Extract the (X, Y) coordinate from the center of the cell holding the provided text.  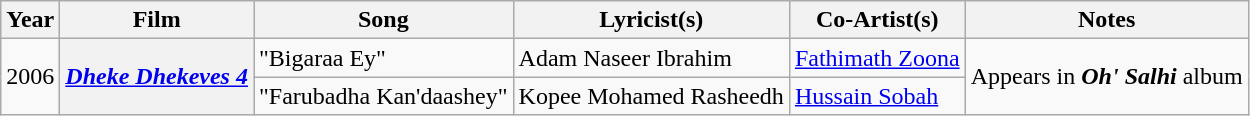
Fathimath Zoona (877, 58)
Co-Artist(s) (877, 20)
Hussain Sobah (877, 96)
Notes (1106, 20)
Song (384, 20)
Adam Naseer Ibrahim (651, 58)
Kopee Mohamed Rasheedh (651, 96)
2006 (30, 77)
"Farubadha Kan'daashey" (384, 96)
Film (157, 20)
Dheke Dhekeves 4 (157, 77)
Lyricist(s) (651, 20)
"Bigaraa Ey" (384, 58)
Appears in Oh' Salhi album (1106, 77)
Year (30, 20)
